From the cell containing the given text, extract its center point as [x, y] coordinate. 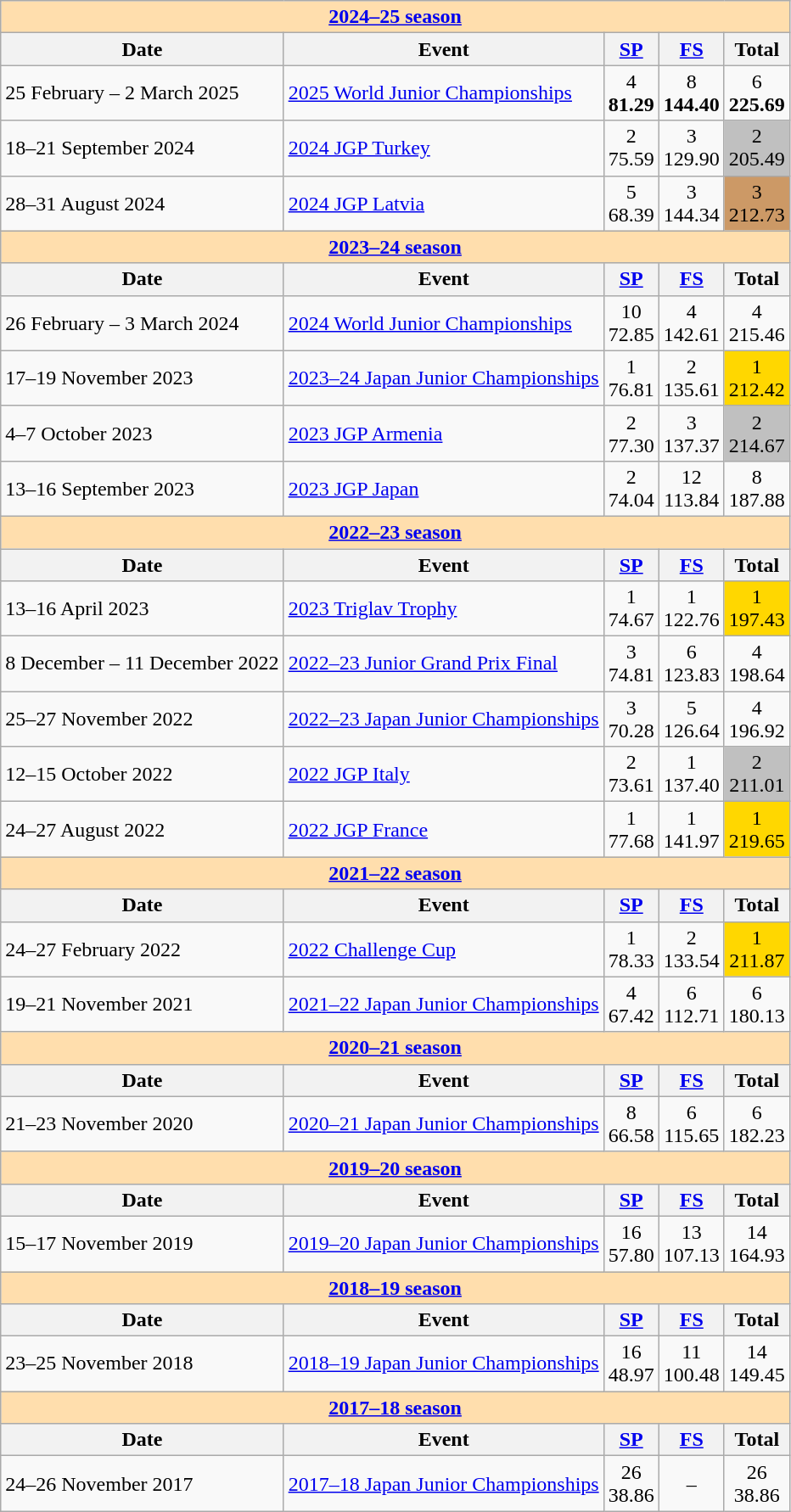
1 78.33 [631, 949]
2017–18 Japan Junior Championships [443, 1483]
26 February – 3 March 2024 [143, 322]
13–16 April 2023 [143, 609]
2025 World Junior Championships [443, 93]
6 180.13 [757, 1005]
2024 JGP Turkey [443, 148]
21–23 November 2020 [143, 1123]
2020–21 season [395, 1048]
1 137.40 [691, 774]
2023 JGP Japan [443, 489]
24–27 February 2022 [143, 949]
13–16 September 2023 [143, 489]
2019–20 season [395, 1168]
4 142.61 [691, 322]
4 81.29 [631, 93]
1 74.67 [631, 609]
10 72.85 [631, 322]
2023–24 Japan Junior Championships [443, 378]
25 February – 2 March 2025 [143, 93]
2022 JGP Italy [443, 774]
23–25 November 2018 [143, 1364]
2018–19 season [395, 1287]
28–31 August 2024 [143, 204]
13 107.13 [691, 1244]
16 57.80 [631, 1244]
19–21 November 2021 [143, 1005]
6 112.71 [691, 1005]
2 133.54 [691, 949]
24–26 November 2017 [143, 1483]
5 68.39 [631, 204]
3 137.37 [691, 433]
6 123.83 [691, 664]
1 211.87 [757, 949]
1 197.43 [757, 609]
14 149.45 [757, 1364]
2 211.01 [757, 774]
5 126.64 [691, 720]
2024 World Junior Championships [443, 322]
2021–22 season [395, 873]
1 77.68 [631, 830]
1 141.97 [691, 830]
4 215.46 [757, 322]
1 219.65 [757, 830]
2018–19 Japan Junior Championships [443, 1364]
3 144.34 [691, 204]
4 67.42 [631, 1005]
4–7 October 2023 [143, 433]
4 196.92 [757, 720]
2023–24 season [395, 247]
1 76.81 [631, 378]
8 144.40 [691, 93]
15–17 November 2019 [143, 1244]
2021–22 Japan Junior Championships [443, 1005]
2020–21 Japan Junior Championships [443, 1123]
– [691, 1483]
6 115.65 [691, 1123]
16 48.97 [631, 1364]
2 77.30 [631, 433]
2022 Challenge Cup [443, 949]
25–27 November 2022 [143, 720]
6 225.69 [757, 93]
2024 JGP Latvia [443, 204]
24–27 August 2022 [143, 830]
3 129.90 [691, 148]
1 212.42 [757, 378]
2022–23 Japan Junior Championships [443, 720]
3 74.81 [631, 664]
8 December – 11 December 2022 [143, 664]
2 73.61 [631, 774]
6 182.23 [757, 1123]
2 135.61 [691, 378]
2 74.04 [631, 489]
2019–20 Japan Junior Championships [443, 1244]
2022–23 season [395, 532]
2022 JGP France [443, 830]
3 212.73 [757, 204]
2022–23 Junior Grand Prix Final [443, 664]
12 113.84 [691, 489]
12–15 October 2022 [143, 774]
2023 JGP Armenia [443, 433]
2 205.49 [757, 148]
3 70.28 [631, 720]
2023 Triglav Trophy [443, 609]
2 75.59 [631, 148]
8 66.58 [631, 1123]
4 198.64 [757, 664]
8 187.88 [757, 489]
17–19 November 2023 [143, 378]
2024–25 season [395, 17]
2017–18 season [395, 1408]
2 214.67 [757, 433]
11 100.48 [691, 1364]
1 122.76 [691, 609]
18–21 September 2024 [143, 148]
14 164.93 [757, 1244]
